Scan for the cell matching the given text and deliver its [x, y] coordinate at center. 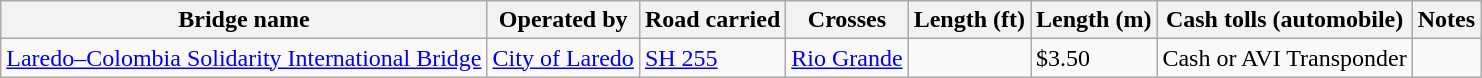
Operated by [563, 20]
Crosses [847, 20]
Road carried [712, 20]
City of Laredo [563, 58]
Laredo–Colombia Solidarity International Bridge [244, 58]
Cash or AVI Transponder [1284, 58]
Bridge name [244, 20]
Length (m) [1094, 20]
Cash tolls (automobile) [1284, 20]
Notes [1446, 20]
Rio Grande [847, 58]
$3.50 [1094, 58]
Length (ft) [969, 20]
SH 255 [712, 58]
